Scan for the cell matching the given text and deliver its [X, Y] coordinate at center. 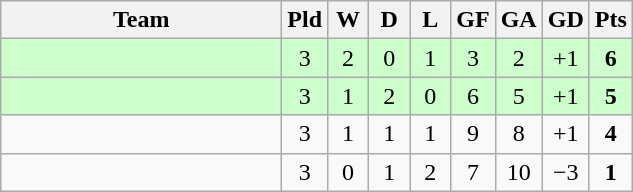
D [390, 20]
4 [610, 134]
GF [473, 20]
Pts [610, 20]
GA [518, 20]
9 [473, 134]
8 [518, 134]
GD [566, 20]
7 [473, 172]
Team [142, 20]
W [348, 20]
L [430, 20]
−3 [566, 172]
Pld [305, 20]
10 [518, 172]
